Scan for the cell matching the given text and deliver its (X, Y) coordinate at center. 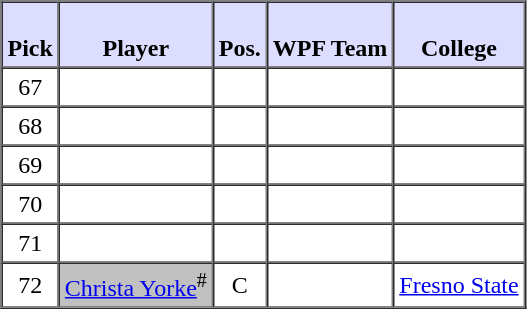
67 (30, 88)
72 (30, 284)
Christa Yorke# (136, 284)
Fresno State (458, 284)
69 (30, 166)
Pick (30, 35)
C (240, 284)
68 (30, 126)
WPF Team (330, 35)
College (458, 35)
Pos. (240, 35)
71 (30, 244)
Player (136, 35)
70 (30, 204)
